Find where the given text appears and provide that cell's center as [X, Y] coordinate. 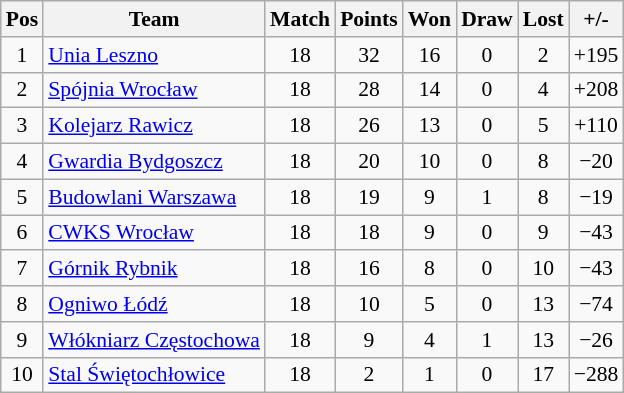
Draw [487, 19]
−26 [596, 340]
+110 [596, 126]
Team [154, 19]
32 [369, 55]
Budowlani Warszawa [154, 197]
−288 [596, 375]
Match [300, 19]
6 [22, 233]
7 [22, 269]
+208 [596, 90]
19 [369, 197]
Spójnia Wrocław [154, 90]
Won [430, 19]
Points [369, 19]
−20 [596, 162]
17 [544, 375]
28 [369, 90]
Gwardia Bydgoszcz [154, 162]
3 [22, 126]
14 [430, 90]
+/- [596, 19]
Pos [22, 19]
Lost [544, 19]
Ogniwo Łódź [154, 304]
20 [369, 162]
Kolejarz Rawicz [154, 126]
Włókniarz Częstochowa [154, 340]
−19 [596, 197]
Unia Leszno [154, 55]
Górnik Rybnik [154, 269]
Stal Świętochłowice [154, 375]
−74 [596, 304]
26 [369, 126]
+195 [596, 55]
CWKS Wrocław [154, 233]
